Return [x, y] of the center of cell containing provided text 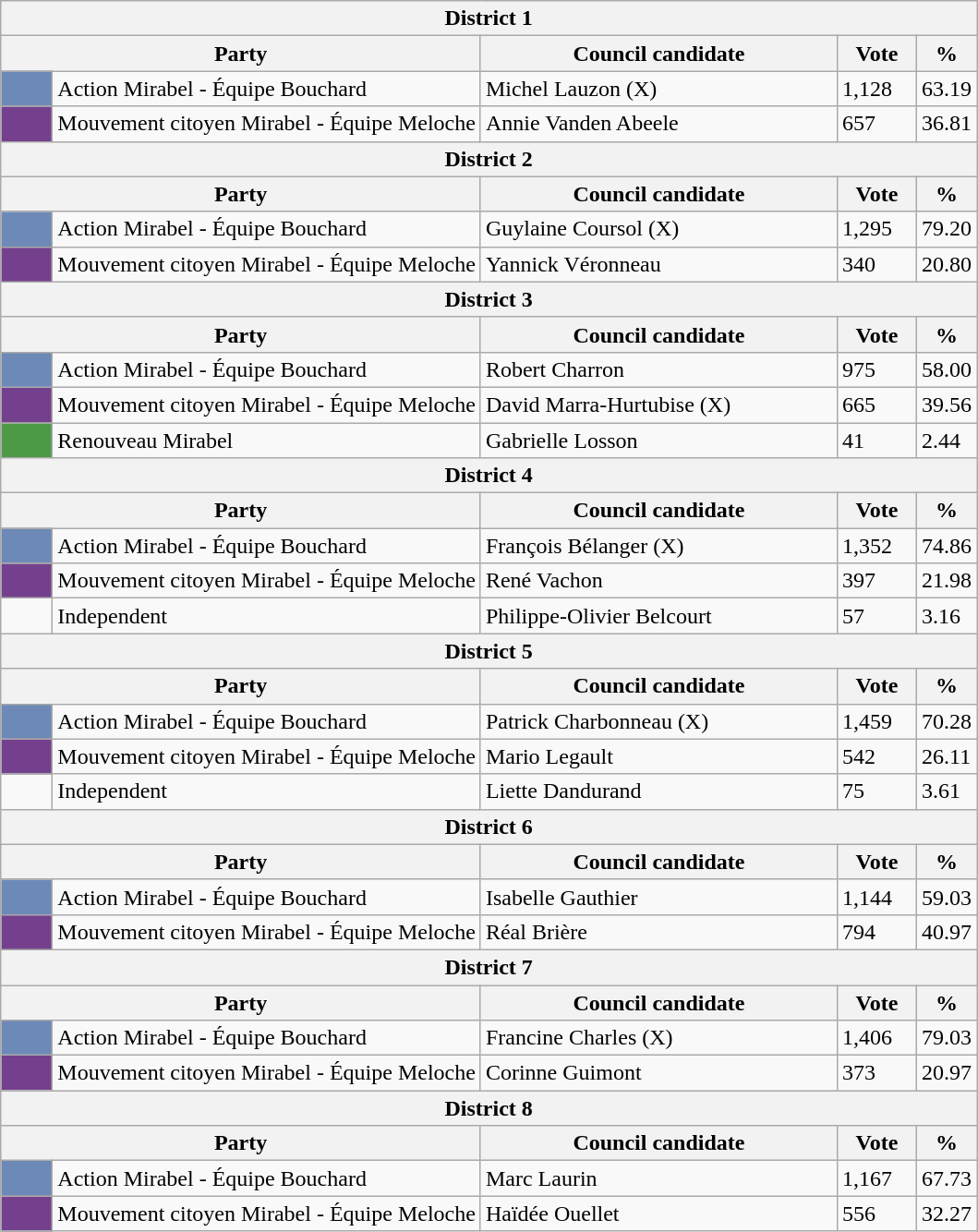
Mario Legault [658, 756]
26.11 [948, 756]
Guylaine Coursol (X) [658, 229]
Gabrielle Losson [658, 441]
Isabelle Gauthier [658, 897]
340 [876, 264]
1,128 [876, 89]
District 6 [489, 827]
Marc Laurin [658, 1178]
32.27 [948, 1214]
74.86 [948, 546]
Corinne Guimont [658, 1073]
Francine Charles (X) [658, 1038]
David Marra-Hurtubise (X) [658, 405]
36.81 [948, 124]
20.97 [948, 1073]
63.19 [948, 89]
20.80 [948, 264]
René Vachon [658, 581]
Haïdée Ouellet [658, 1214]
District 2 [489, 159]
59.03 [948, 897]
39.56 [948, 405]
Réal Brière [658, 932]
397 [876, 581]
75 [876, 791]
40.97 [948, 932]
2.44 [948, 441]
41 [876, 441]
21.98 [948, 581]
57 [876, 616]
67.73 [948, 1178]
1,167 [876, 1178]
58.00 [948, 369]
Robert Charron [658, 369]
3.61 [948, 791]
657 [876, 124]
79.20 [948, 229]
3.16 [948, 616]
District 7 [489, 967]
794 [876, 932]
Patrick Charbonneau (X) [658, 721]
District 4 [489, 476]
1,459 [876, 721]
373 [876, 1073]
975 [876, 369]
Annie Vanden Abeele [658, 124]
Renouveau Mirabel [267, 441]
Philippe-Olivier Belcourt [658, 616]
Liette Dandurand [658, 791]
District 5 [489, 651]
1,352 [876, 546]
1,144 [876, 897]
1,406 [876, 1038]
556 [876, 1214]
665 [876, 405]
1,295 [876, 229]
Michel Lauzon (X) [658, 89]
District 8 [489, 1108]
542 [876, 756]
District 3 [489, 299]
François Bélanger (X) [658, 546]
70.28 [948, 721]
79.03 [948, 1038]
Yannick Véronneau [658, 264]
District 1 [489, 18]
